Extract the [x, y] coordinate from the center of the cell holding the provided text.  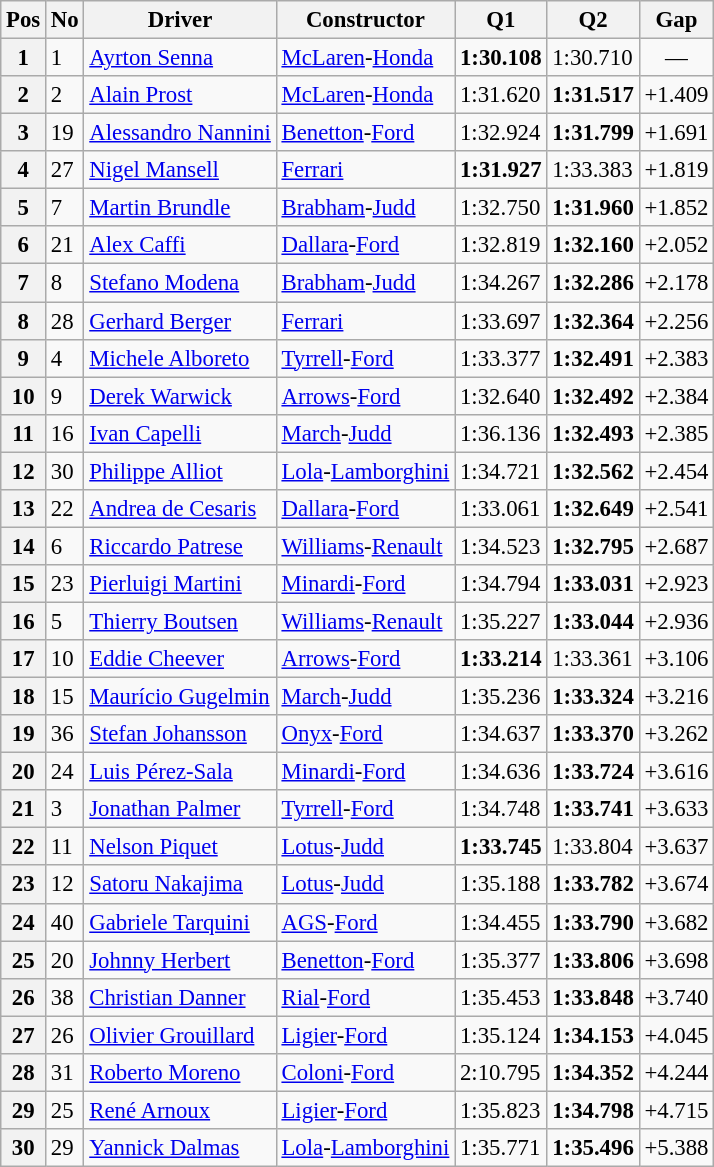
1:33.741 [593, 809]
1:34.748 [501, 809]
Alain Prost [180, 95]
2:10.795 [501, 1073]
Luis Pérez-Sala [180, 772]
1:32.364 [593, 321]
1:33.324 [593, 697]
+1.691 [676, 133]
1:33.214 [501, 659]
Pos [24, 20]
Constructor [365, 20]
Stefan Johansson [180, 734]
38 [65, 997]
Philippe Alliot [180, 471]
AGS-Ford [365, 922]
1:34.798 [593, 1110]
1:31.620 [501, 95]
+1.409 [676, 95]
+1.852 [676, 208]
Gerhard Berger [180, 321]
1:31.799 [593, 133]
Q2 [593, 20]
1:33.377 [501, 358]
Riccardo Patrese [180, 546]
+3.106 [676, 659]
13 [24, 509]
1:33.724 [593, 772]
Coloni-Ford [365, 1073]
+2.936 [676, 621]
+3.682 [676, 922]
Yannick Dalmas [180, 1148]
Alessandro Nannini [180, 133]
1:31.927 [501, 170]
+3.262 [676, 734]
+3.633 [676, 809]
Pierluigi Martini [180, 584]
Satoru Nakajima [180, 885]
Stefano Modena [180, 283]
1:33.044 [593, 621]
1:35.188 [501, 885]
31 [65, 1073]
1:33.370 [593, 734]
1:34.794 [501, 584]
+2.687 [676, 546]
+2.383 [676, 358]
1:33.848 [593, 997]
1:32.491 [593, 358]
1:35.496 [593, 1148]
36 [65, 734]
+3.216 [676, 697]
1:32.795 [593, 546]
Eddie Cheever [180, 659]
Ivan Capelli [180, 433]
1:34.153 [593, 1035]
Onyx-Ford [365, 734]
+2.178 [676, 283]
Derek Warwick [180, 396]
1:32.924 [501, 133]
1:32.649 [593, 509]
18 [24, 697]
1:32.562 [593, 471]
Michele Alboreto [180, 358]
Nigel Mansell [180, 170]
René Arnoux [180, 1110]
1:33.790 [593, 922]
1:32.286 [593, 283]
+3.616 [676, 772]
1:33.061 [501, 509]
1:35.236 [501, 697]
1:35.823 [501, 1110]
1:31.960 [593, 208]
1:35.377 [501, 960]
Nelson Piquet [180, 847]
Q1 [501, 20]
14 [24, 546]
+4.045 [676, 1035]
Thierry Boutsen [180, 621]
1:34.637 [501, 734]
1:32.819 [501, 245]
Driver [180, 20]
Gap [676, 20]
+5.388 [676, 1148]
1:33.745 [501, 847]
Martin Brundle [180, 208]
+2.541 [676, 509]
Olivier Grouillard [180, 1035]
1:34.455 [501, 922]
Gabriele Tarquini [180, 922]
+4.715 [676, 1110]
No [65, 20]
+2.923 [676, 584]
1:31.517 [593, 95]
1:32.160 [593, 245]
1:33.697 [501, 321]
1:34.721 [501, 471]
1:34.352 [593, 1073]
+3.674 [676, 885]
1:33.031 [593, 584]
1:33.806 [593, 960]
1:32.750 [501, 208]
1:32.493 [593, 433]
1:35.227 [501, 621]
1:34.523 [501, 546]
1:34.267 [501, 283]
1:30.710 [593, 58]
+2.454 [676, 471]
+2.385 [676, 433]
17 [24, 659]
1:33.361 [593, 659]
+3.740 [676, 997]
+2.384 [676, 396]
1:32.492 [593, 396]
Roberto Moreno [180, 1073]
1:35.453 [501, 997]
+3.637 [676, 847]
1:34.636 [501, 772]
1:32.640 [501, 396]
+2.256 [676, 321]
Maurício Gugelmin [180, 697]
Christian Danner [180, 997]
— [676, 58]
+3.698 [676, 960]
1:33.782 [593, 885]
1:33.804 [593, 847]
+4.244 [676, 1073]
40 [65, 922]
1:33.383 [593, 170]
+2.052 [676, 245]
Alex Caffi [180, 245]
Ayrton Senna [180, 58]
1:35.124 [501, 1035]
Johnny Herbert [180, 960]
Jonathan Palmer [180, 809]
Rial-Ford [365, 997]
1:30.108 [501, 58]
+1.819 [676, 170]
Andrea de Cesaris [180, 509]
1:35.771 [501, 1148]
1:36.136 [501, 433]
